Identify which cell holds the provided text, then report its [x, y] central coordinate. 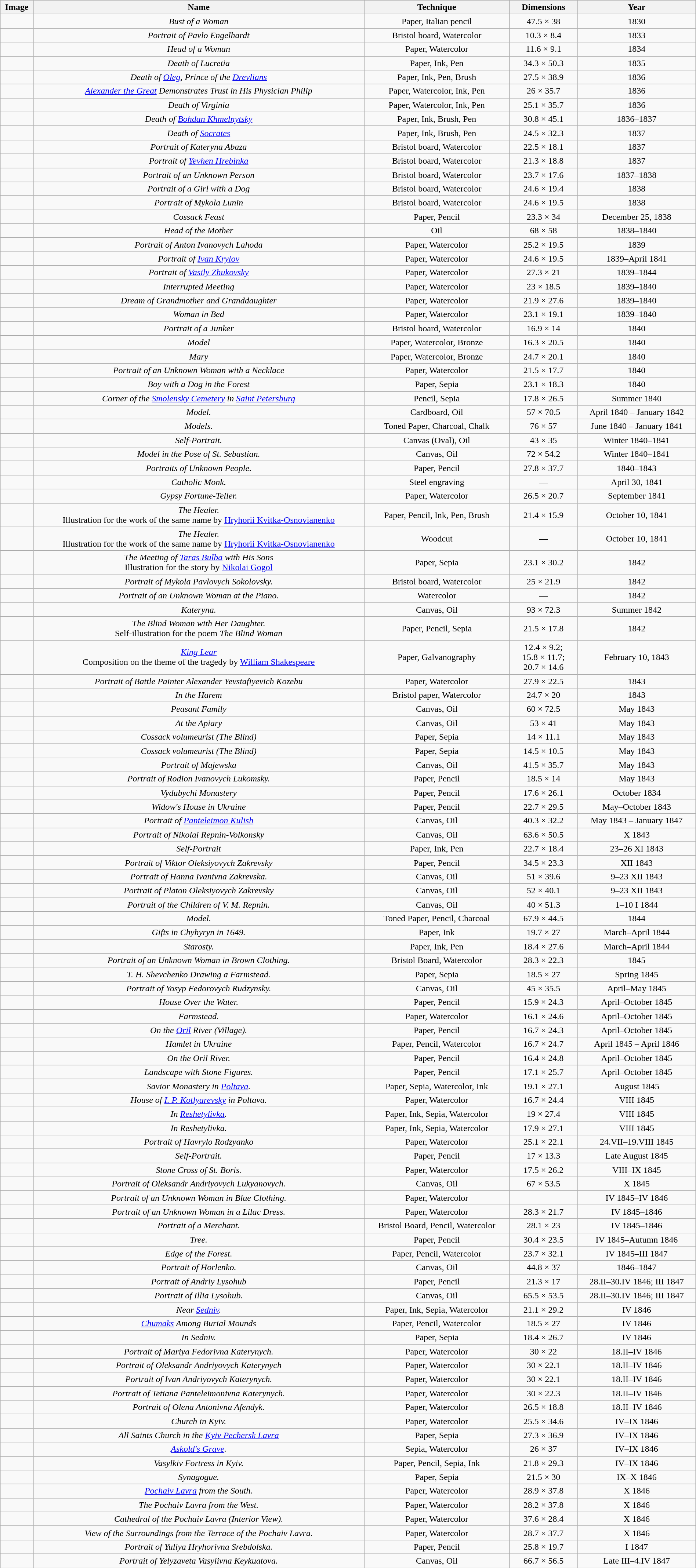
1845 [637, 960]
Canvas (Oval), Oil [437, 440]
All Saints Church in the Kyiv Pechersk Lavra [199, 1435]
IV 1845–III 1847 [637, 1254]
February 10, 1843 [637, 657]
72 × 54.2 [544, 454]
Portrait of Platon Oleksiyovych Zakrevsky [199, 890]
Cathedral of the Pochaiv Lavra (Interior View). [199, 1519]
Dream of Grandmother and Granddaughter [199, 300]
Death of Lucretia [199, 63]
30 × 22 [544, 1351]
Synagogue. [199, 1477]
28.2 × 37.8 [544, 1505]
Summer 1840 [637, 398]
Sepia, Watercolor [437, 1449]
Portrait of Rodion Ivanovych Lukomsky. [199, 779]
52 × 40.1 [544, 890]
Portrait of Yelyzaveta Vasylivna Keykuatova. [199, 1561]
21.8 × 29.3 [544, 1463]
28.3 × 22.3 [544, 960]
12.4 × 9.2; 15.8 × 11.7; 20.7 × 14.6 [544, 657]
Mary [199, 356]
21.3 × 18.8 [544, 161]
14.5 × 10.5 [544, 751]
Head of a Woman [199, 49]
Spring 1845 [637, 974]
Stone Cross of St. Boris. [199, 1170]
Paper, Pencil, Ink, Pen, Brush [437, 515]
43 × 35 [544, 440]
Steel engraving [437, 482]
Portrait of Tetiana Panteleimonivna Katerynych. [199, 1393]
Portrait of Panteleimon Kulish [199, 821]
19 × 27.4 [544, 1114]
Paper, Ink, Pen, Brush [437, 77]
17.6 × 26.1 [544, 793]
Farmstead. [199, 1016]
14 × 11.1 [544, 737]
30.8 × 45.1 [544, 119]
26 × 35.7 [544, 91]
Portrait of Ivan Krylov [199, 259]
At the Apiary [199, 723]
63.6 × 50.5 [544, 835]
30 × 22.3 [544, 1393]
Portrait of an Unknown Woman with a Necklace [199, 370]
27.3 × 36.9 [544, 1435]
16.7 × 24.7 [544, 1044]
Toned Paper, Charcoal, Chalk [437, 426]
The Pochaiv Lavra from the West. [199, 1505]
22.7 × 29.5 [544, 807]
17.8 × 26.5 [544, 398]
Vasylkiv Fortress in Kyiv. [199, 1463]
16.7 × 24.4 [544, 1100]
28.9 × 37.8 [544, 1491]
Death of Socrates [199, 133]
Paper, Pencil, Sepia [437, 628]
1835 [637, 63]
The Meeting of Taras Bulba with His SonsIllustration for the story by Nikolai Gogol [199, 563]
Edge of the Forest. [199, 1254]
Portrait of an Unknown Woman in Brown Clothing. [199, 960]
Paper, Pencil, Sepia, Ink [437, 1463]
Portraits of Unknown People. [199, 468]
September 1841 [637, 496]
21.4 × 15.9 [544, 515]
27.8 × 37.7 [544, 468]
Portrait of Horlenko. [199, 1268]
In Sedniv. [199, 1337]
April 30, 1841 [637, 482]
21.5 × 30 [544, 1477]
Corner of the Smolensky Cemetery in Saint Petersburg [199, 398]
Portrait of Battle Painter Alexander Yevstafiyevich Kozebu [199, 681]
17.9 × 27.1 [544, 1128]
Woodcut [437, 539]
1834 [637, 49]
47.5 × 38 [544, 21]
Portrait of Nikolai Repnin-Volkonsky [199, 835]
24.6 × 19.4 [544, 189]
Portrait of Kateryna Abaza [199, 147]
25.5 × 34.6 [544, 1421]
Kateryna. [199, 609]
Model [199, 342]
May–October 1843 [637, 807]
18.4 × 26.7 [544, 1337]
57 × 70.5 [544, 412]
25.8 × 19.7 [544, 1547]
51 × 39.6 [544, 876]
1–10 I 1844 [637, 904]
Portrait of a Merchant. [199, 1226]
23.7 × 32.1 [544, 1254]
1838–1840 [637, 231]
Name [199, 7]
Death of Virginia [199, 105]
22.5 × 18.1 [544, 147]
On the Oril River. [199, 1058]
Savior Monastery in Poltava. [199, 1086]
28.7 × 37.7 [544, 1533]
Paper, Ink [437, 933]
28.1 × 23 [544, 1226]
21.9 × 27.6 [544, 300]
1830 [637, 21]
28.3 × 21.7 [544, 1212]
Late III–4.IV 1847 [637, 1561]
19.7 × 27 [544, 933]
Catholic Monk. [199, 482]
Portrait of Mykola Pavlovych Sokolovsky. [199, 581]
16.3 × 20.5 [544, 342]
25.2 × 19.5 [544, 245]
Portrait of Pavlo Engelhardt [199, 35]
18.5 × 14 [544, 779]
Gifts in Chyhyryn in 1649. [199, 933]
I 1847 [637, 1547]
30.4 × 23.5 [544, 1240]
76 × 57 [544, 426]
11.6 × 9.1 [544, 49]
Death of Bohdan Khmelnytsky [199, 119]
65.5 × 53.5 [544, 1295]
Portrait of Anton Ivanovych Lahoda [199, 245]
16.7 × 24.3 [544, 1030]
IX–X 1846 [637, 1477]
Oil [437, 231]
1839–1844 [637, 273]
23.1 × 18.3 [544, 384]
21.5 × 17.7 [544, 370]
26.5 × 18.8 [544, 1407]
August 1845 [637, 1086]
October 1834 [637, 793]
Landscape with Stone Figures. [199, 1072]
In the Harem [199, 695]
41.5 × 35.7 [544, 765]
16.9 × 14 [544, 328]
Portrait of Ivan Andriyovych Katerynych. [199, 1379]
Gypsy Fortune-Teller. [199, 496]
Portrait of an Unknown Person [199, 175]
22.7 × 18.4 [544, 849]
23–26 XI 1843 [637, 849]
Portrait of Majewska [199, 765]
Models. [199, 426]
24.7 × 20 [544, 695]
Chumaks Among Burial Mounds [199, 1323]
Church in Kyiv. [199, 1421]
16.1 × 24.6 [544, 1016]
27.9 × 22.5 [544, 681]
21.5 × 17.8 [544, 628]
Cardboard, Oil [437, 412]
21.3 × 17 [544, 1281]
21.1 × 29.2 [544, 1309]
17.5 × 26.2 [544, 1170]
18.4 × 27.6 [544, 947]
House of I. P. Kotlyarevsky in Poltava. [199, 1100]
40.3 × 32.2 [544, 821]
Peasant Family [199, 709]
Summer 1842 [637, 609]
Hamlet in Ukraine [199, 1044]
25.1 × 35.7 [544, 105]
Paper, Galvanography [437, 657]
Cossack Feast [199, 217]
Portrait of a Girl with a Dog [199, 189]
15.9 × 24.3 [544, 1002]
40 × 51.3 [544, 904]
25.1 × 22.1 [544, 1142]
1839–April 1841 [637, 259]
Portrait of Oleksandr Andriyovych Katerynych [199, 1365]
December 25, 1838 [637, 217]
Portrait of Yuliya Hryhorivna Srebdolska. [199, 1547]
Starosty. [199, 947]
Bristol Board, Watercolor [437, 960]
27.3 × 21 [544, 273]
60 × 72.5 [544, 709]
67 × 53.5 [544, 1184]
24.5 × 32.3 [544, 133]
April 1840 – January 1842 [637, 412]
Portrait of Hanna Ivanivna Zakrevska. [199, 876]
27.5 × 38.9 [544, 77]
23.1 × 30.2 [544, 563]
Technique [437, 7]
Pochaiv Lavra from the South. [199, 1491]
Bristol paper, Watercolor [437, 695]
June 1840 – January 1841 [637, 426]
Interrupted Meeting [199, 287]
Portrait of Havrylo Rodzyanko [199, 1142]
Year [637, 7]
Head of the Mother [199, 231]
House Over the Water. [199, 1002]
Portrait of Yevhen Hrebinka [199, 161]
1837–1838 [637, 175]
Model in the Pose of St. Sebastian. [199, 454]
1846–1847 [637, 1268]
26.5 × 20.7 [544, 496]
44.8 × 37 [544, 1268]
T. H. Shevchenko Drawing a Farmstead. [199, 974]
67.9 × 44.5 [544, 919]
Near Sedniv. [199, 1309]
Toned Paper, Pencil, Charcoal [437, 919]
The Blind Woman with Her Daughter. Self-illustration for the poem The Blind Woman [199, 628]
Dimensions [544, 7]
Portrait of Mykola Lunin [199, 203]
Widow's House in Ukraine [199, 807]
IV 1845–IV 1846 [637, 1198]
16.4 × 24.8 [544, 1058]
Portrait of Viktor Oleksiyovych Zakrevsky [199, 863]
May 1843 – January 1847 [637, 821]
1840–1843 [637, 468]
23.1 × 19.1 [544, 314]
Portrait of Yosyp Fedorovych Rudzynsky. [199, 988]
Portrait of the Children of V. M. Repnin. [199, 904]
37.6 × 28.4 [544, 1519]
Portrait of an Unknown Woman at the Piano. [199, 595]
April–May 1845 [637, 988]
17.1 × 25.7 [544, 1072]
Portrait of an Unknown Woman in a Lilac Dress. [199, 1212]
Paper, Italian pencil [437, 21]
1839 [637, 245]
24.VII–19.VIII 1845 [637, 1142]
Portrait of Oleksandr Andriyovych Lukyanovych. [199, 1184]
Self-Portrait [199, 849]
66.7 × 56.5 [544, 1561]
1836–1837 [637, 119]
26 × 37 [544, 1449]
1844 [637, 919]
Askold's Grave. [199, 1449]
Portrait of Illia Lysohub. [199, 1295]
Image [17, 7]
Portrait of Andriy Lysohub [199, 1281]
Portrait of a Junker [199, 328]
Portrait of Mariya Fedorivna Katerynych. [199, 1351]
24.7 × 20.1 [544, 356]
Watercolor [437, 595]
25 × 21.9 [544, 581]
VIII–IX 1845 [637, 1170]
IV 1845–Autumn 1846 [637, 1240]
View of the Surroundings from the Terrace of the Pochaiv Lavra. [199, 1533]
1833 [637, 35]
Alexander the Great Demonstrates Trust in His Physician Philip [199, 91]
Bristol Board, Pencil, Watercolor [437, 1226]
Tree. [199, 1240]
68 × 58 [544, 231]
X 1843 [637, 835]
93 × 72.3 [544, 609]
Woman in Bed [199, 314]
XII 1843 [637, 863]
19.1 × 27.1 [544, 1086]
17 × 13.3 [544, 1156]
Boy with a Dog in the Forest [199, 384]
45 × 35.5 [544, 988]
April 1845 – April 1846 [637, 1044]
23 × 18.5 [544, 287]
X 1845 [637, 1184]
Portrait of Olena Antonivna Afendyk. [199, 1407]
53 × 41 [544, 723]
Portrait of an Unknown Woman in Blue Clothing. [199, 1198]
Death of Oleg, Prince of the Drevlians [199, 77]
Late August 1845 [637, 1156]
10.3 × 8.4 [544, 35]
Vydubychi Monastery [199, 793]
Portrait of Vasily Zhukovsky [199, 273]
On the Oril River (Village). [199, 1030]
34.3 × 50.3 [544, 63]
Bust of a Woman [199, 21]
Paper, Sepia, Watercolor, Ink [437, 1086]
King Lear Composition on the theme of the tragedy by William Shakespeare [199, 657]
34.5 × 23.3 [544, 863]
Pencil, Sepia [437, 398]
23.7 × 17.6 [544, 175]
23.3 × 34 [544, 217]
